Detect which cell encompasses the target text, then output its [x, y] center coordinate. 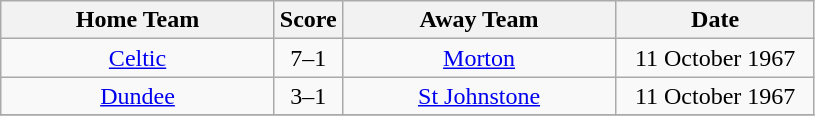
St Johnstone [479, 96]
Home Team [138, 20]
7–1 [308, 58]
Score [308, 20]
Morton [479, 58]
Celtic [138, 58]
Away Team [479, 20]
3–1 [308, 96]
Dundee [138, 96]
Date [716, 20]
